Return the (X, Y) coordinate for the center point of the cell that contains the specified text.  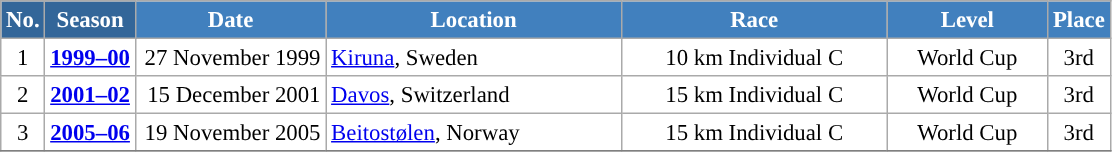
Date (230, 20)
3 (23, 133)
Kiruna, Sweden (474, 58)
Place (1079, 20)
2001–02 (90, 95)
1 (23, 58)
2 (23, 95)
Season (90, 20)
1999–00 (90, 58)
27 November 1999 (230, 58)
Race (754, 20)
15 December 2001 (230, 95)
2005–06 (90, 133)
19 November 2005 (230, 133)
Davos, Switzerland (474, 95)
Location (474, 20)
No. (23, 20)
10 km Individual C (754, 58)
Beitostølen, Norway (474, 133)
Level (968, 20)
